Identify which cell holds the provided text, then report its (X, Y) central coordinate. 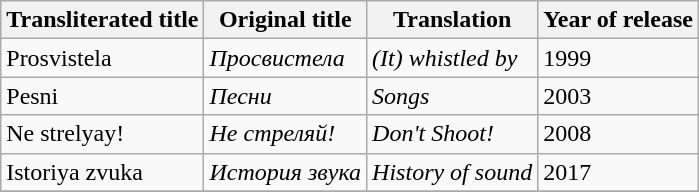
Don't Shoot! (452, 134)
Original title (286, 20)
Prosvistela (102, 58)
Year of release (618, 20)
1999 (618, 58)
History of sound (452, 172)
2003 (618, 96)
2017 (618, 172)
2008 (618, 134)
Не стреляй! (286, 134)
Просвистела (286, 58)
Songs (452, 96)
История звука (286, 172)
Translation (452, 20)
Ne strelyay! (102, 134)
Песни (286, 96)
Istoriya zvuka (102, 172)
Pesni (102, 96)
Transliterated title (102, 20)
(It) whistled by (452, 58)
